Pinpoint the cell where the given text exists, returning its [X, Y] midpoint coordinate. 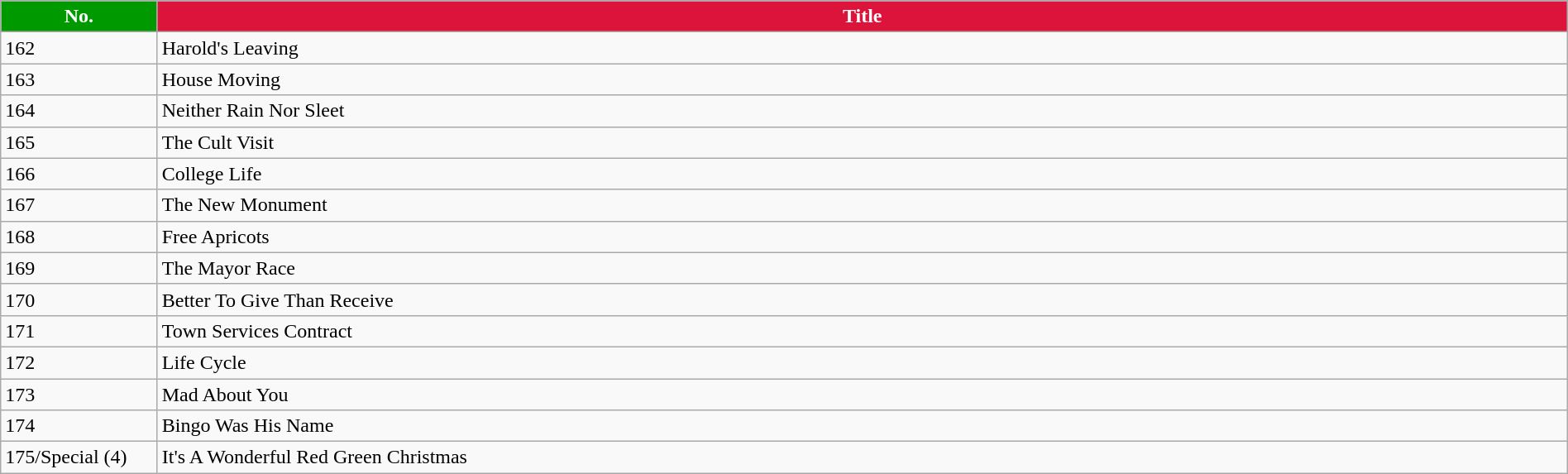
The Mayor Race [862, 268]
168 [79, 237]
Mad About You [862, 395]
It's A Wonderful Red Green Christmas [862, 457]
Free Apricots [862, 237]
174 [79, 426]
172 [79, 362]
College Life [862, 174]
169 [79, 268]
162 [79, 48]
165 [79, 142]
164 [79, 111]
The New Monument [862, 205]
175/Special (4) [79, 457]
170 [79, 299]
Title [862, 17]
Town Services Contract [862, 331]
173 [79, 395]
167 [79, 205]
The Cult Visit [862, 142]
Neither Rain Nor Sleet [862, 111]
House Moving [862, 79]
171 [79, 331]
163 [79, 79]
166 [79, 174]
No. [79, 17]
Bingo Was His Name [862, 426]
Life Cycle [862, 362]
Harold's Leaving [862, 48]
Better To Give Than Receive [862, 299]
